Output the [X, Y] coordinate of the center of the cell containing the given text.  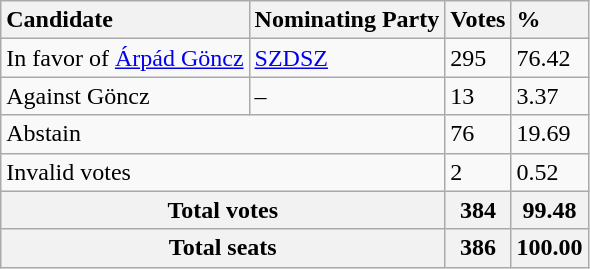
Total votes [223, 210]
384 [478, 210]
99.48 [550, 210]
Candidate [125, 20]
Total seats [223, 248]
76 [478, 134]
19.69 [550, 134]
3.37 [550, 96]
Against Göncz [125, 96]
Nominating Party [347, 20]
100.00 [550, 248]
SZDSZ [347, 58]
76.42 [550, 58]
295 [478, 58]
– [347, 96]
Invalid votes [223, 172]
2 [478, 172]
In favor of Árpád Göncz [125, 58]
Abstain [223, 134]
% [550, 20]
13 [478, 96]
Votes [478, 20]
0.52 [550, 172]
386 [478, 248]
